Return the (x, y) coordinate for the center point of the cell that contains the specified text.  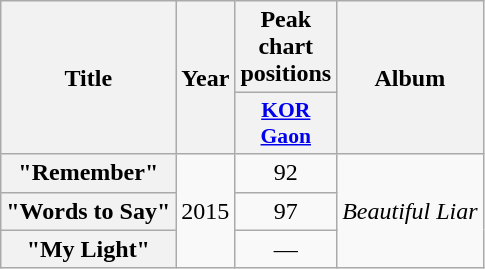
Album (410, 78)
"Remember" (88, 173)
"Words to Say" (88, 211)
92 (286, 173)
Peak chartpositions (286, 47)
KORGaon (286, 124)
Title (88, 78)
Beautiful Liar (410, 211)
"My Light" (88, 249)
— (286, 249)
97 (286, 211)
2015 (206, 211)
Year (206, 78)
